Output the [X, Y] coordinate of the center of the cell containing the given text.  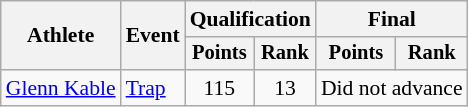
115 [220, 88]
Athlete [61, 36]
Glenn Kable [61, 88]
13 [285, 88]
Qualification [250, 19]
Did not advance [392, 88]
Final [392, 19]
Event [153, 36]
Trap [153, 88]
